Locate the cell with the specified text and output its [X, Y] center coordinate. 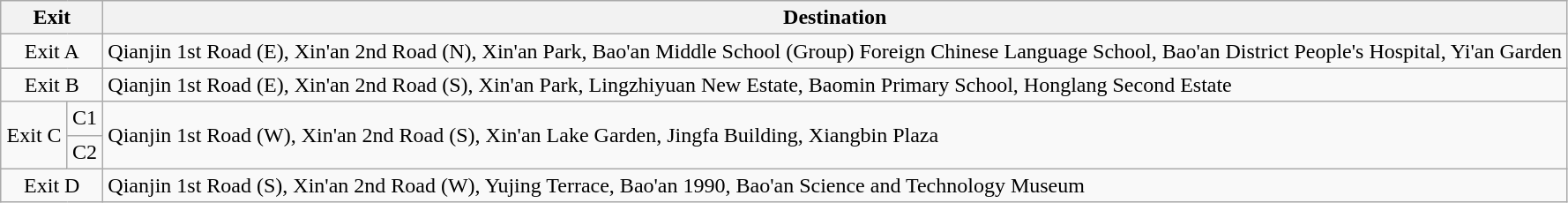
Qianjin 1st Road (W), Xin'an 2nd Road (S), Xin'an Lake Garden, Jingfa Building, Xiangbin Plaza [835, 135]
Exit [52, 18]
Exit B [52, 85]
Qianjin 1st Road (E), Xin'an 2nd Road (S), Xin'an Park, Lingzhiyuan New Estate, Baomin Primary School, Honglang Second Estate [835, 85]
C1 [85, 118]
C2 [85, 152]
Exit D [52, 185]
Qianjin 1st Road (S), Xin'an 2nd Road (W), Yujing Terrace, Bao'an 1990, Bao'an Science and Technology Museum [835, 185]
Exit A [52, 51]
Exit C [34, 135]
Destination [835, 18]
